Extract the (x, y) coordinate from the center of the cell holding the provided text.  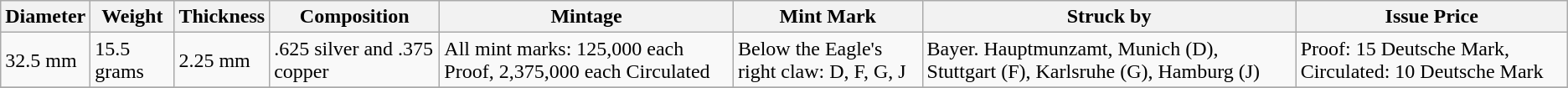
32.5 mm (45, 60)
Diameter (45, 17)
Bayer. Hauptmunzamt, Munich (D), Stuttgart (F), Karlsruhe (G), Hamburg (J) (1109, 60)
Composition (355, 17)
.625 silver and .375 copper (355, 60)
2.25 mm (222, 60)
Struck by (1109, 17)
Proof: 15 Deutsche Mark, Circulated: 10 Deutsche Mark (1431, 60)
Mint Mark (828, 17)
All mint marks: 125,000 each Proof, 2,375,000 each Circulated (586, 60)
Below the Eagle's right claw: D, F, G, J (828, 60)
Issue Price (1431, 17)
Thickness (222, 17)
15.5 grams (132, 60)
Mintage (586, 17)
Weight (132, 17)
